Pinpoint the cell where the given text exists, returning its (x, y) midpoint coordinate. 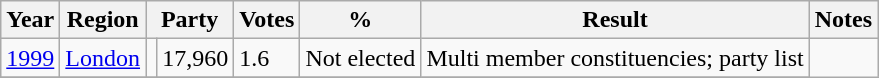
17,960 (196, 58)
Not elected (360, 58)
1999 (30, 58)
Result (615, 20)
Notes (843, 20)
1.6 (267, 58)
Multi member constituencies; party list (615, 58)
Party (190, 20)
Votes (267, 20)
Year (30, 20)
% (360, 20)
Region (103, 20)
London (103, 58)
